Pinpoint the cell where the given text exists, returning its (x, y) midpoint coordinate. 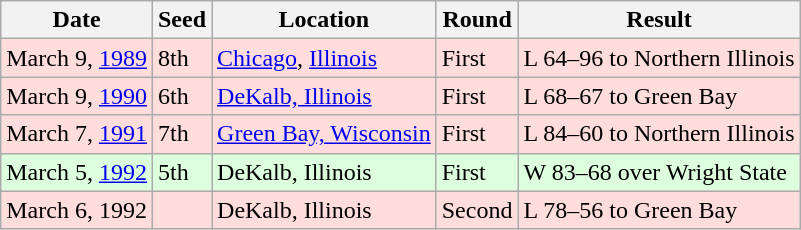
March 5, 1992 (77, 172)
L 68–67 to Green Bay (659, 96)
Chicago, Illinois (324, 58)
8th (182, 58)
5th (182, 172)
Result (659, 20)
Round (477, 20)
March 6, 1992 (77, 210)
L 78–56 to Green Bay (659, 210)
Green Bay, Wisconsin (324, 134)
March 9, 1989 (77, 58)
Location (324, 20)
L 84–60 to Northern Illinois (659, 134)
L 64–96 to Northern Illinois (659, 58)
Date (77, 20)
6th (182, 96)
Second (477, 210)
7th (182, 134)
March 9, 1990 (77, 96)
W 83–68 over Wright State (659, 172)
March 7, 1991 (77, 134)
Seed (182, 20)
